Return (x, y) of the center of cell containing provided text 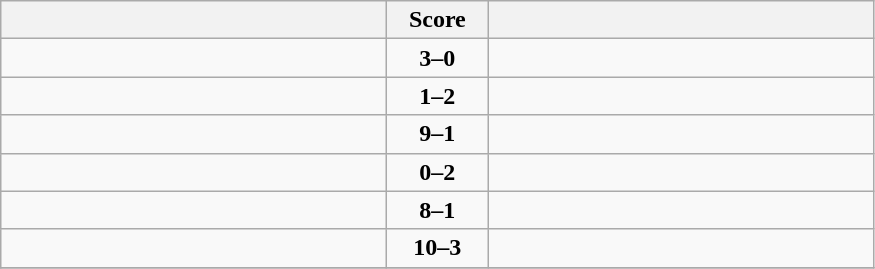
9–1 (438, 134)
Score (438, 20)
0–2 (438, 172)
10–3 (438, 248)
1–2 (438, 96)
3–0 (438, 58)
8–1 (438, 210)
